Search for the cell housing the specified text and yield its [X, Y] center coordinate. 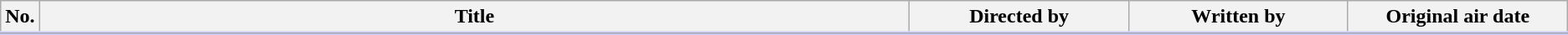
Title [474, 17]
Directed by [1019, 17]
No. [20, 17]
Written by [1239, 17]
Original air date [1457, 17]
